Determine the [X, Y] coordinate at the center of the cell enclosing the given text.  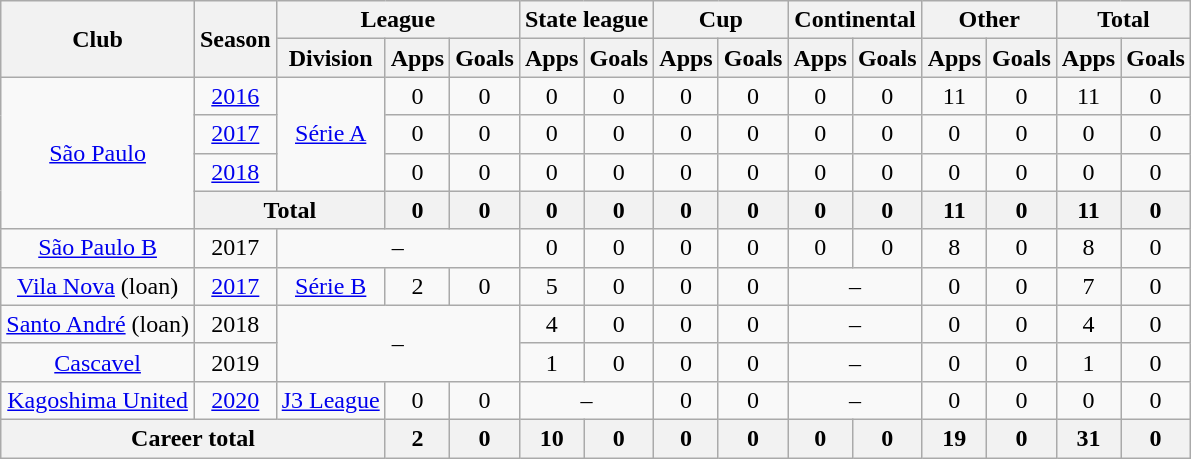
Continental [855, 20]
São Paulo B [98, 248]
State league [586, 20]
Santo André (loan) [98, 324]
League [398, 20]
Club [98, 39]
Kagoshima United [98, 400]
10 [551, 438]
Série A [330, 134]
Cup [721, 20]
2019 [235, 362]
Division [330, 58]
19 [954, 438]
7 [1088, 286]
J3 League [330, 400]
São Paulo [98, 153]
2020 [235, 400]
Série B [330, 286]
Other [989, 20]
5 [551, 286]
Vila Nova (loan) [98, 286]
2016 [235, 96]
Season [235, 39]
Cascavel [98, 362]
31 [1088, 438]
Career total [193, 438]
